Pinpoint the cell where the given text exists, returning its (X, Y) midpoint coordinate. 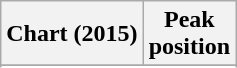
Peakposition (189, 34)
Chart (2015) (72, 34)
